Return (x, y) of the center of cell containing provided text 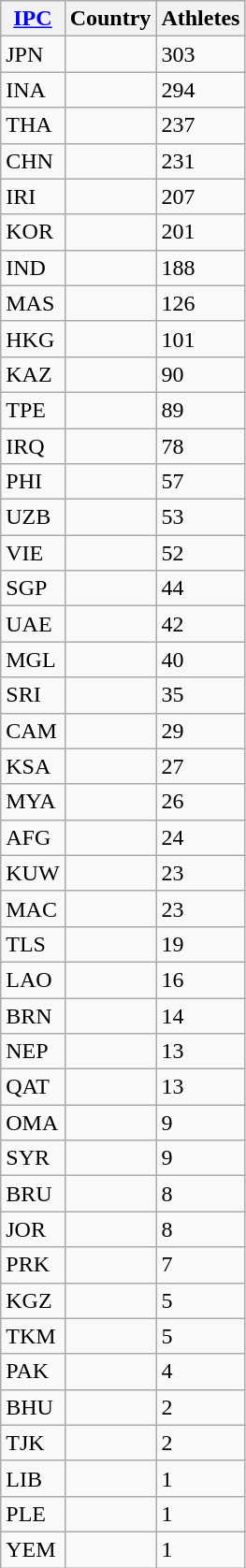
LAO (33, 980)
AFG (33, 837)
Country (110, 19)
INA (33, 90)
101 (200, 339)
IRQ (33, 446)
29 (200, 731)
231 (200, 161)
SGP (33, 588)
TKM (33, 1336)
26 (200, 802)
IPC (33, 19)
QAT (33, 1087)
44 (200, 588)
MAS (33, 303)
KUW (33, 873)
89 (200, 410)
53 (200, 517)
78 (200, 446)
CHN (33, 161)
MGL (33, 660)
YEM (33, 1549)
188 (200, 268)
TJK (33, 1443)
PRK (33, 1265)
90 (200, 374)
MYA (33, 802)
HKG (33, 339)
OMA (33, 1123)
237 (200, 125)
52 (200, 553)
201 (200, 232)
BRU (33, 1194)
KOR (33, 232)
35 (200, 695)
126 (200, 303)
IRI (33, 196)
PAK (33, 1372)
VIE (33, 553)
14 (200, 1015)
NEP (33, 1052)
4 (200, 1372)
40 (200, 660)
19 (200, 944)
303 (200, 54)
Athletes (200, 19)
KAZ (33, 374)
BRN (33, 1015)
UZB (33, 517)
TPE (33, 410)
LIB (33, 1478)
207 (200, 196)
PLE (33, 1514)
PHI (33, 482)
BHU (33, 1407)
16 (200, 980)
KGZ (33, 1300)
KSA (33, 766)
JPN (33, 54)
294 (200, 90)
SYR (33, 1158)
JOR (33, 1229)
42 (200, 624)
TLS (33, 944)
UAE (33, 624)
SRI (33, 695)
7 (200, 1265)
CAM (33, 731)
IND (33, 268)
27 (200, 766)
57 (200, 482)
MAC (33, 908)
24 (200, 837)
THA (33, 125)
